For the text-containing cell, return its midpoint in (x, y) coordinate format. 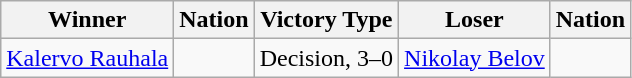
Nikolay Belov (475, 58)
Loser (475, 20)
Victory Type (326, 20)
Decision, 3–0 (326, 58)
Winner (88, 20)
Kalervo Rauhala (88, 58)
